Search for the cell housing the specified text and yield its [x, y] center coordinate. 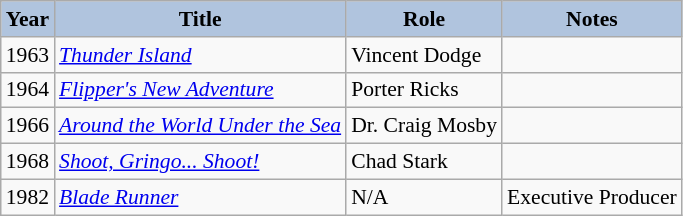
1966 [28, 126]
1964 [28, 90]
Chad Stark [424, 162]
1968 [28, 162]
1982 [28, 197]
Role [424, 19]
Blade Runner [200, 197]
Flipper's New Adventure [200, 90]
Around the World Under the Sea [200, 126]
1963 [28, 55]
Title [200, 19]
Executive Producer [592, 197]
Vincent Dodge [424, 55]
Shoot, Gringo... Shoot! [200, 162]
N/A [424, 197]
Porter Ricks [424, 90]
Thunder Island [200, 55]
Dr. Craig Mosby [424, 126]
Year [28, 19]
Notes [592, 19]
